Output the [X, Y] coordinate of the center of the cell containing the given text.  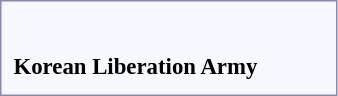
Korean Liberation Army [136, 66]
